Output the (x, y) coordinate of the center of the cell containing the given text.  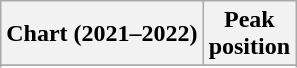
Peakposition (249, 34)
Chart (2021–2022) (102, 34)
